Output the (x, y) coordinate of the center of the cell containing the given text.  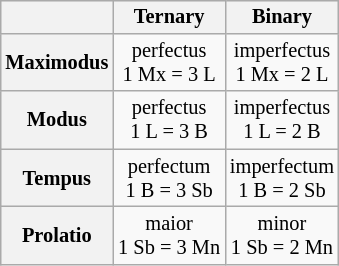
Binary (282, 17)
maior1 Sb = 3 Mn (169, 236)
Maximodus (56, 63)
minor1 Sb = 2 Mn (282, 236)
imperfectum1 B = 2 Sb (282, 178)
Tempus (56, 178)
perfectus 1 L = 3 B (169, 120)
Prolatio (56, 236)
imperfectus1 L = 2 B (282, 120)
perfectum1 B = 3 Sb (169, 178)
Ternary (169, 17)
perfectus1 Mx = 3 L (169, 63)
imperfectus1 Mx = 2 L (282, 63)
Modus (56, 120)
